Output the (X, Y) coordinate of the center of the cell containing the given text.  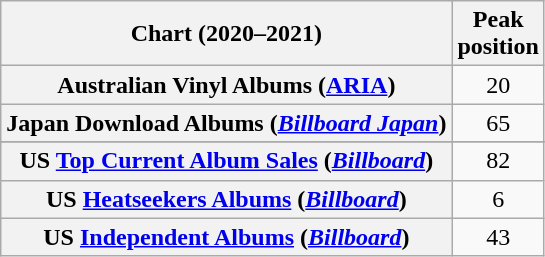
Peakposition (498, 34)
6 (498, 199)
Chart (2020–2021) (226, 34)
Australian Vinyl Albums (ARIA) (226, 85)
65 (498, 123)
82 (498, 161)
US Independent Albums (Billboard) (226, 237)
US Heatseekers Albums (Billboard) (226, 199)
Japan Download Albums (Billboard Japan) (226, 123)
20 (498, 85)
US Top Current Album Sales (Billboard) (226, 161)
43 (498, 237)
